Output the [X, Y] coordinate of the center of the cell containing the given text.  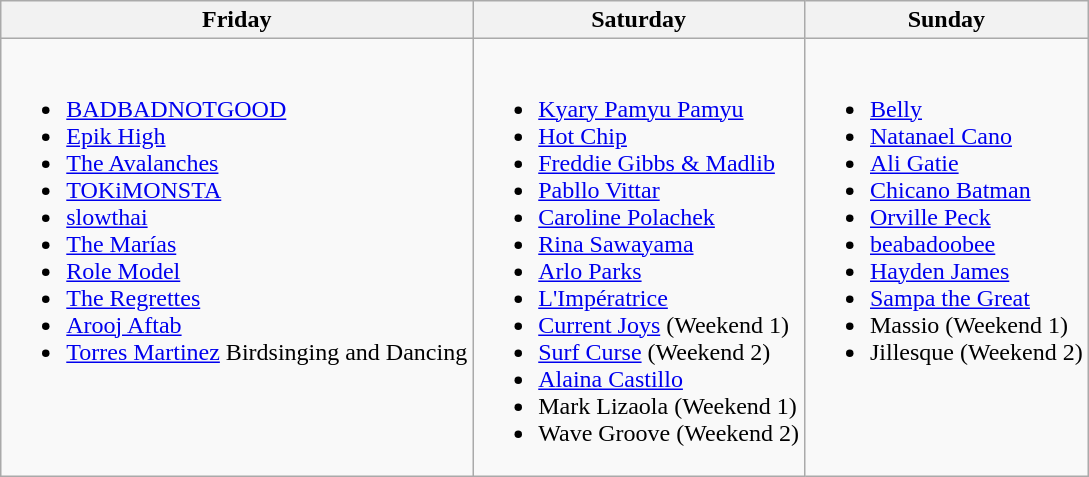
BADBADNOTGOODEpik HighThe AvalanchesTOKiMONSTAslowthaiThe MaríasRole ModelThe RegrettesArooj AftabTorres Martinez Birdsinging and Dancing [237, 258]
BellyNatanael CanoAli GatieChicano BatmanOrville PeckbeabadoobeeHayden JamesSampa the GreatMassio (Weekend 1)Jillesque (Weekend 2) [946, 258]
Friday [237, 20]
Sunday [946, 20]
Saturday [639, 20]
